Search for the cell housing the specified text and yield its [X, Y] center coordinate. 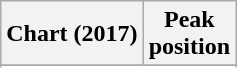
Peak position [189, 34]
Chart (2017) [72, 34]
